Output the (x, y) coordinate of the center of the cell containing the given text.  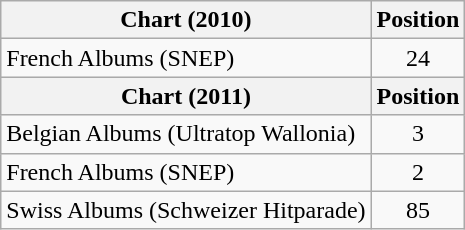
3 (418, 134)
85 (418, 210)
24 (418, 58)
Chart (2011) (186, 96)
2 (418, 172)
Belgian Albums (Ultratop Wallonia) (186, 134)
Chart (2010) (186, 20)
Swiss Albums (Schweizer Hitparade) (186, 210)
